Find where the given text appears and provide that cell's center as [X, Y] coordinate. 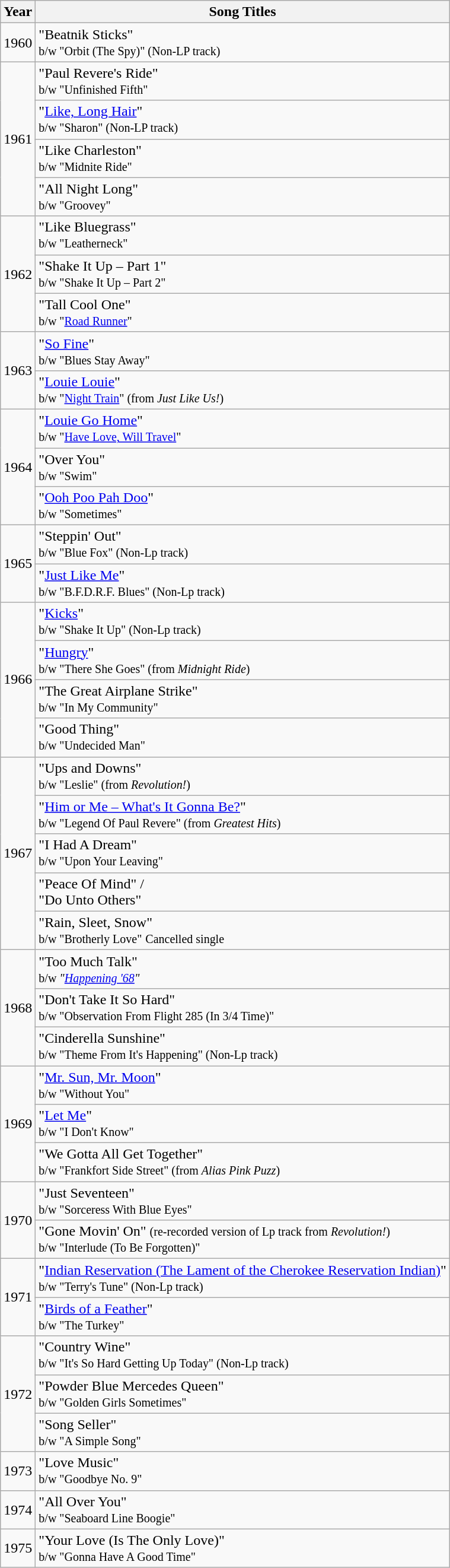
1974 [18, 1510]
1961 [18, 139]
"Shake It Up – Part 1"b/w "Shake It Up – Part 2" [242, 274]
Year [18, 12]
1963 [18, 370]
Song Titles [242, 12]
"Kicks"b/w "Shake It Up" (Non-Lp track) [242, 622]
"The Great Airplane Strike"b/w "In My Community" [242, 699]
"Birds of a Feather"b/w "The Turkey" [242, 1316]
"Like Charleston"b/w "Midnite Ride" [242, 158]
"Your Love (Is The Only Love)"b/w "Gonna Have A Good Time" [242, 1548]
"Let Me"b/w "I Don't Know" [242, 1124]
1967 [18, 853]
"Hungry"b/w "There She Goes" (from Midnight Ride) [242, 660]
"Tall Cool One"b/w "Road Runner" [242, 312]
"Mr. Sun, Mr. Moon"b/w "Without You" [242, 1085]
"Louie Go Home"b/w "Have Love, Will Travel" [242, 428]
"Ups and Downs"b/w "Leslie" (from Revolution!) [242, 776]
1962 [18, 274]
"Indian Reservation (The Lament of the Cherokee Reservation Indian)"b/w "Terry's Tune" (Non-Lp track) [242, 1278]
"I Had A Dream"b/w "Upon Your Leaving" [242, 853]
"Rain, Sleet, Snow"b/w "Brotherly Love" Cancelled single [242, 931]
"We Gotta All Get Together"b/w "Frankfort Side Street" (from Alias Pink Puzz) [242, 1162]
"So Fine"b/w "Blues Stay Away" [242, 351]
"All Over You"b/w "Seaboard Line Boogie" [242, 1510]
"Paul Revere's Ride"b/w "Unfinished Fifth" [242, 81]
"Beatnik Sticks"b/w "Orbit (The Spy)" (Non-LP track) [242, 43]
"Gone Movin' On" (re-recorded version of Lp track from Revolution!)b/w "Interlude (To Be Forgotten)" [242, 1239]
1966 [18, 680]
"Just Like Me"b/w "B.F.D.R.F. Blues" (Non-Lp track) [242, 583]
"Him or Me – What's It Gonna Be?"b/w "Legend Of Paul Revere" (from Greatest Hits) [242, 814]
1971 [18, 1297]
"Ooh Poo Pah Doo"b/w "Sometimes" [242, 506]
"Powder Blue Mercedes Queen"b/w "Golden Girls Sometimes" [242, 1394]
"Louie Louie"b/w "Night Train" (from Just Like Us!) [242, 389]
"Cinderella Sunshine"b/w "Theme From It's Happening" (Non-Lp track) [242, 1046]
"All Night Long"b/w "Groovey" [242, 197]
1968 [18, 1008]
"Just Seventeen"b/w "Sorceress With Blue Eyes" [242, 1201]
"Steppin' Out"b/w "Blue Fox" (Non-Lp track) [242, 545]
1973 [18, 1471]
"Over You"b/w "Swim" [242, 466]
1975 [18, 1548]
"Like Bluegrass"b/w "Leatherneck" [242, 235]
"Song Seller"b/w "A Simple Song" [242, 1433]
1960 [18, 43]
"Love Music"b/w "Goodbye No. 9" [242, 1471]
"Too Much Talk"b/w "Happening '68" [242, 969]
1964 [18, 466]
"Peace Of Mind" /"Do Unto Others" [242, 891]
1970 [18, 1220]
"Good Thing"b/w "Undecided Man" [242, 737]
1965 [18, 564]
1972 [18, 1394]
1969 [18, 1124]
"Like, Long Hair"b/w "Sharon" (Non-LP track) [242, 120]
"Don't Take It So Hard"b/w "Observation From Flight 285 (In 3/4 Time)" [242, 1008]
"Country Wine"b/w "It's So Hard Getting Up Today" (Non-Lp track) [242, 1356]
